Scan for the cell matching the given text and deliver its (X, Y) coordinate at center. 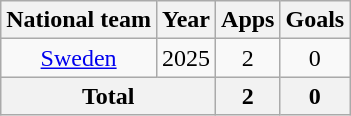
Year (186, 20)
Apps (248, 20)
Total (108, 96)
2025 (186, 58)
Sweden (79, 58)
National team (79, 20)
Goals (315, 20)
